Output the [X, Y] coordinate of the center of the cell containing the given text.  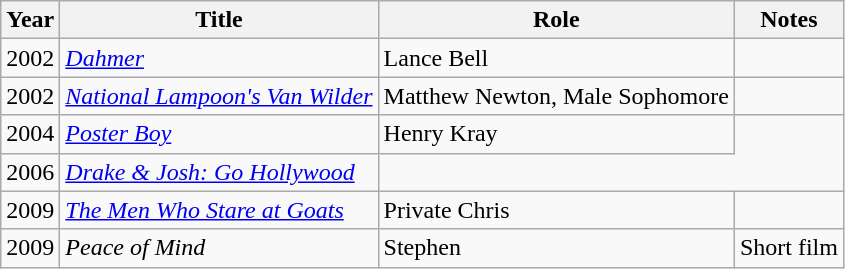
Notes [788, 20]
Private Chris [556, 210]
2006 [30, 172]
Year [30, 20]
Lance Bell [556, 58]
Drake & Josh: Go Hollywood [219, 172]
The Men Who Stare at Goats [219, 210]
Stephen [556, 248]
Matthew Newton, Male Sophomore [556, 96]
Poster Boy [219, 134]
Role [556, 20]
2004 [30, 134]
Henry Kray [556, 134]
Short film [788, 248]
National Lampoon's Van Wilder [219, 96]
Dahmer [219, 58]
Peace of Mind [219, 248]
Title [219, 20]
